Return (X, Y) of the center of cell containing provided text 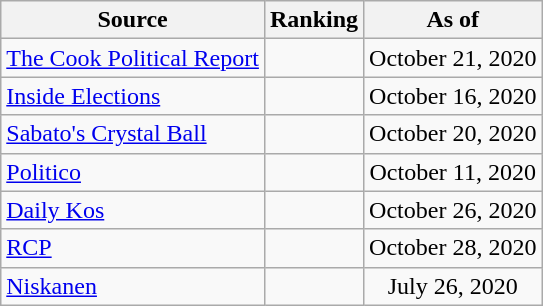
October 11, 2020 (453, 172)
Ranking (314, 20)
October 28, 2020 (453, 248)
October 21, 2020 (453, 58)
July 26, 2020 (453, 286)
RCP (133, 248)
October 26, 2020 (453, 210)
As of (453, 20)
Sabato's Crystal Ball (133, 134)
Inside Elections (133, 96)
October 20, 2020 (453, 134)
Daily Kos (133, 210)
Politico (133, 172)
Niskanen (133, 286)
The Cook Political Report (133, 58)
October 16, 2020 (453, 96)
Source (133, 20)
